Determine the (x, y) coordinate at the center of the cell enclosing the given text.  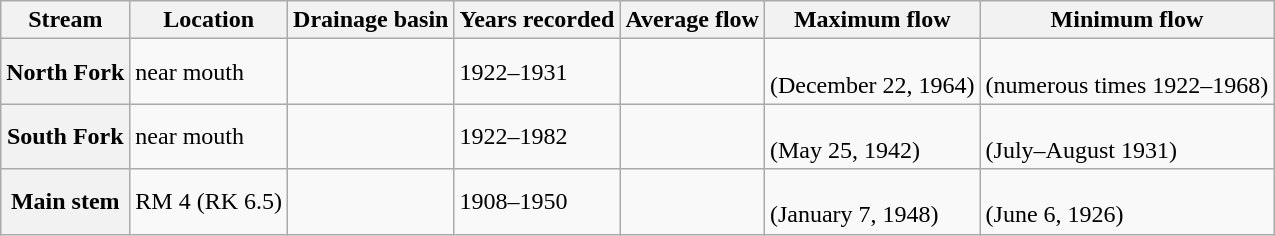
(May 25, 1942) (872, 136)
Main stem (66, 202)
North Fork (66, 72)
(June 6, 1926) (1127, 202)
1922–1982 (537, 136)
Location (209, 20)
Years recorded (537, 20)
Stream (66, 20)
(July–August 1931) (1127, 136)
Maximum flow (872, 20)
1908–1950 (537, 202)
South Fork (66, 136)
Minimum flow (1127, 20)
Drainage basin (371, 20)
(January 7, 1948) (872, 202)
(December 22, 1964) (872, 72)
RM 4 (RK 6.5) (209, 202)
Average flow (692, 20)
1922–1931 (537, 72)
(numerous times 1922–1968) (1127, 72)
